Capture the cell that displays the provided text and extract its [X, Y] central coordinate. 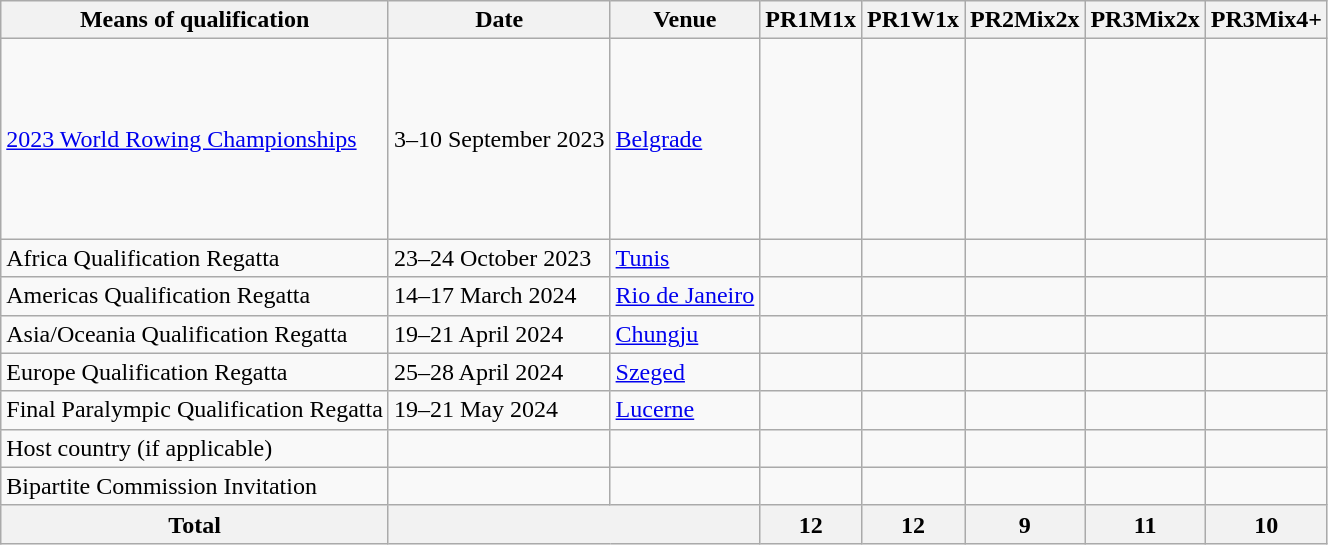
PR3Mix2x [1145, 20]
9 [1025, 524]
Belgrade [685, 139]
Chungju [685, 334]
Szeged [685, 372]
19–21 May 2024 [499, 410]
Total [195, 524]
PR1W1x [912, 20]
11 [1145, 524]
Europe Qualification Regatta [195, 372]
2023 World Rowing Championships [195, 139]
Final Paralympic Qualification Regatta [195, 410]
Date [499, 20]
Lucerne [685, 410]
14–17 March 2024 [499, 296]
Means of qualification [195, 20]
Bipartite Commission Invitation [195, 486]
Rio de Janeiro [685, 296]
Tunis [685, 258]
Americas Qualification Regatta [195, 296]
23–24 October 2023 [499, 258]
19–21 April 2024 [499, 334]
Africa Qualification Regatta [195, 258]
25–28 April 2024 [499, 372]
Venue [685, 20]
PR2Mix2x [1025, 20]
PR1M1x [811, 20]
PR3Mix4+ [1266, 20]
Host country (if applicable) [195, 448]
10 [1266, 524]
Asia/Oceania Qualification Regatta [195, 334]
3–10 September 2023 [499, 139]
